Capture the cell that displays the provided text and extract its [x, y] central coordinate. 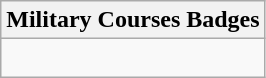
Military Courses Badges [133, 20]
